Scan for the cell matching the given text and deliver its [x, y] coordinate at center. 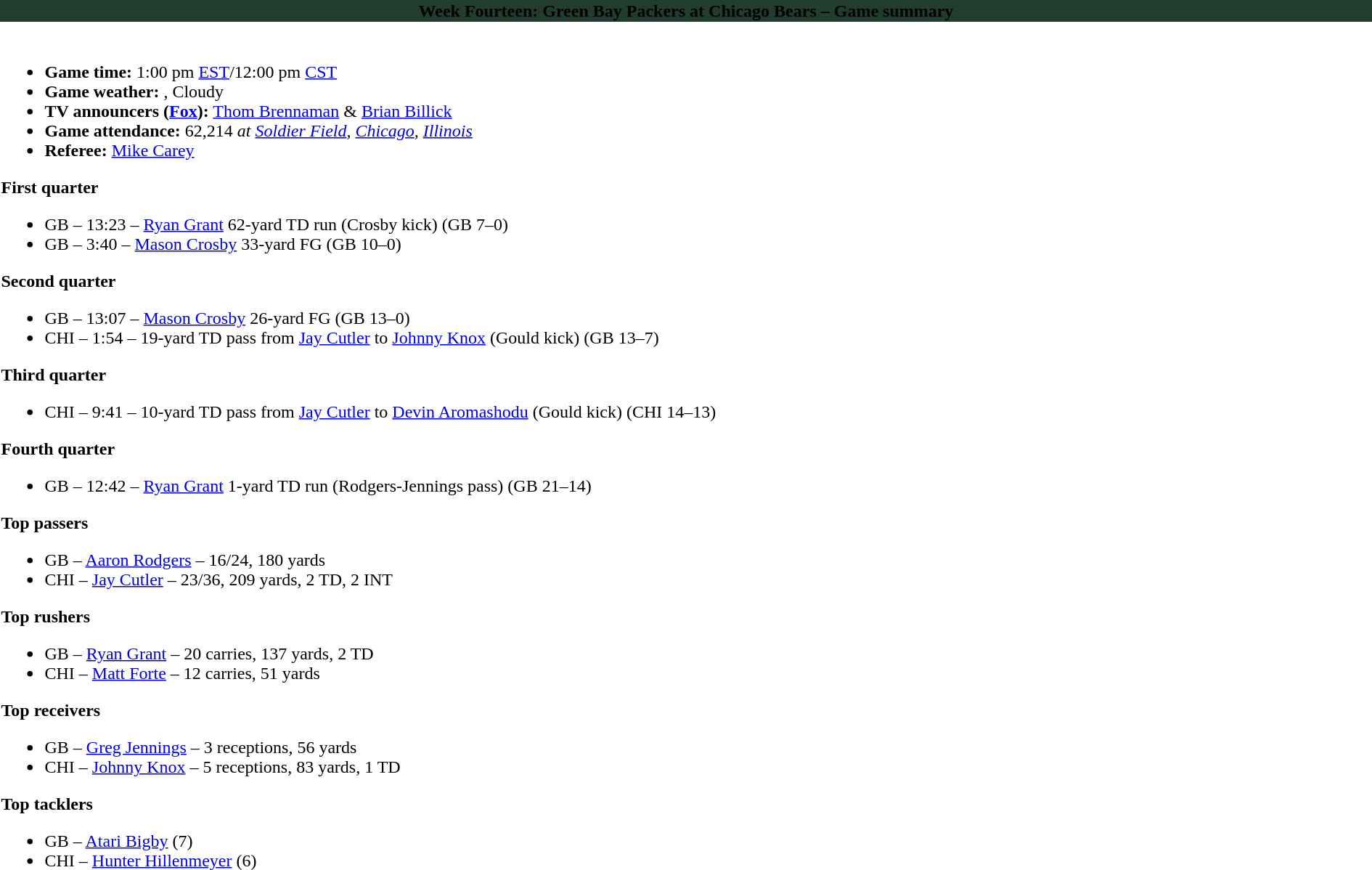
Week Fourteen: Green Bay Packers at Chicago Bears – Game summary [686, 11]
